Detect which cell encompasses the target text, then output its (x, y) center coordinate. 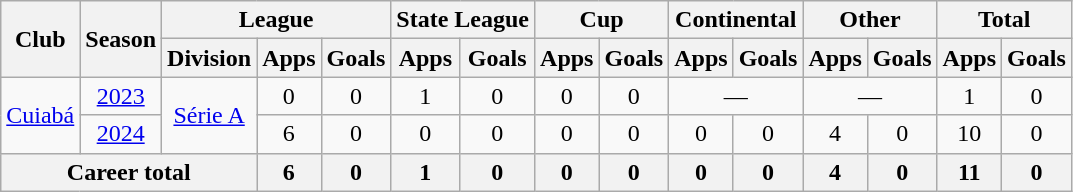
League (276, 20)
Division (210, 58)
Série A (210, 115)
2024 (121, 134)
Total (1004, 20)
Season (121, 39)
2023 (121, 96)
Career total (129, 172)
State League (463, 20)
11 (969, 172)
Cuiabá (40, 115)
Other (870, 20)
10 (969, 134)
Continental (736, 20)
Cup (602, 20)
Club (40, 39)
